Locate the cell with the specified text and output its [x, y] center coordinate. 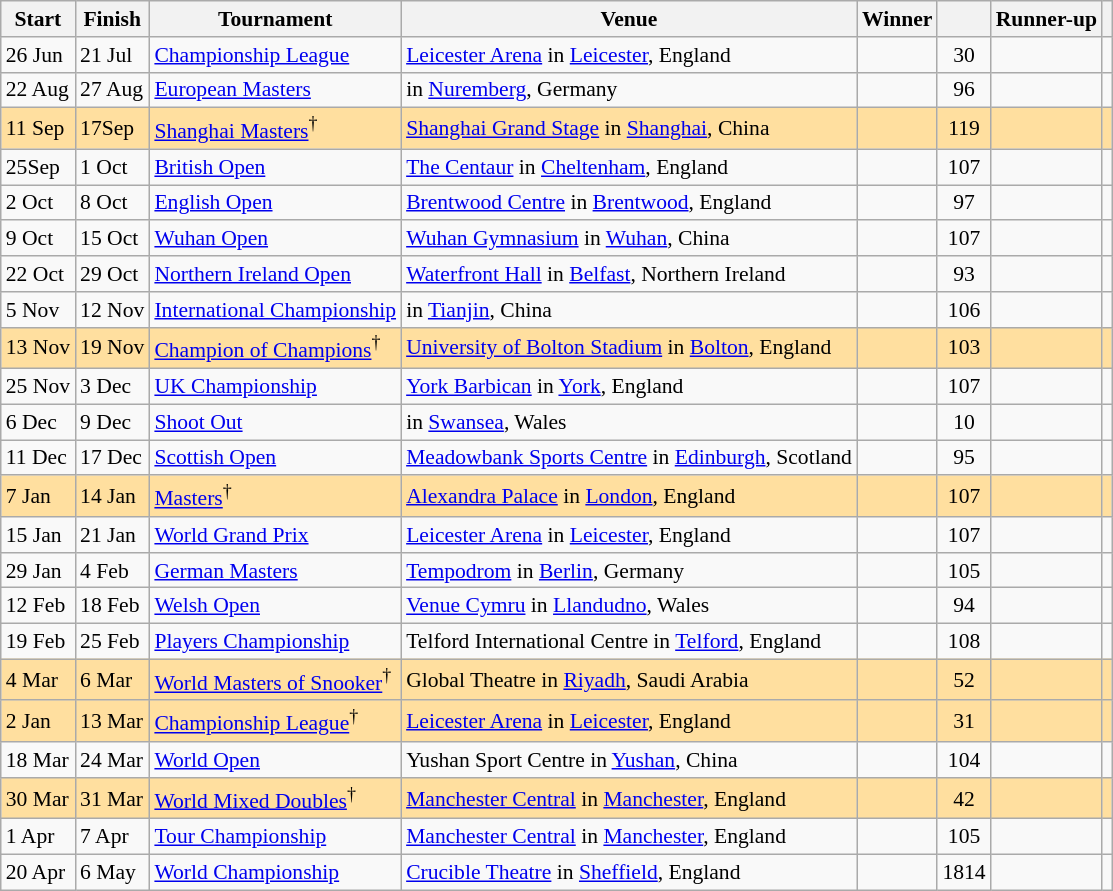
106 [964, 310]
Telford International Centre in Telford, England [629, 642]
96 [964, 90]
10 [964, 422]
9 Oct [38, 239]
8 Oct [112, 203]
Finish [112, 19]
17Sep [112, 128]
Waterfront Hall in Belfast, Northern Ireland [629, 274]
11 Sep [38, 128]
Venue [629, 19]
22 Aug [38, 90]
World Open [275, 760]
31 Mar [112, 798]
International Championship [275, 310]
World Masters of Snooker† [275, 680]
25Sep [38, 167]
English Open [275, 203]
9 Dec [112, 422]
15 Oct [112, 239]
5 Nov [38, 310]
Meadowbank Sports Centre in Edinburgh, Scotland [629, 458]
29 Jan [38, 571]
30 [964, 55]
World Championship [275, 873]
3 Dec [112, 387]
in Nuremberg, Germany [629, 90]
Championship League† [275, 722]
Shanghai Masters† [275, 128]
15 Jan [38, 535]
Wuhan Open [275, 239]
UK Championship [275, 387]
30 Mar [38, 798]
25 Feb [112, 642]
12 Nov [112, 310]
7 Jan [38, 496]
Tempodrom in Berlin, Germany [629, 571]
Brentwood Centre in Brentwood, England [629, 203]
29 Oct [112, 274]
103 [964, 348]
26 Jun [38, 55]
Wuhan Gymnasium in Wuhan, China [629, 239]
German Masters [275, 571]
94 [964, 606]
97 [964, 203]
World Grand Prix [275, 535]
13 Mar [112, 722]
European Masters [275, 90]
93 [964, 274]
24 Mar [112, 760]
21 Jul [112, 55]
Masters† [275, 496]
in Swansea, Wales [629, 422]
19 Feb [38, 642]
18 Mar [38, 760]
Crucible Theatre in Sheffield, England [629, 873]
2 Oct [38, 203]
27 Aug [112, 90]
104 [964, 760]
Winner [898, 19]
2 Jan [38, 722]
25 Nov [38, 387]
Tour Championship [275, 837]
108 [964, 642]
31 [964, 722]
Welsh Open [275, 606]
6 Dec [38, 422]
21 Jan [112, 535]
Venue Cymru in Llandudno, Wales [629, 606]
Scottish Open [275, 458]
20 Apr [38, 873]
University of Bolton Stadium in Bolton, England [629, 348]
6 Mar [112, 680]
Yushan Sport Centre in Yushan, China [629, 760]
17 Dec [112, 458]
19 Nov [112, 348]
95 [964, 458]
42 [964, 798]
Players Championship [275, 642]
Shoot Out [275, 422]
in Tianjin, China [629, 310]
6 May [112, 873]
Northern Ireland Open [275, 274]
York Barbican in York, England [629, 387]
4 Feb [112, 571]
Start [38, 19]
11 Dec [38, 458]
Global Theatre in Riyadh, Saudi Arabia [629, 680]
1 Oct [112, 167]
Alexandra Palace in London, England [629, 496]
22 Oct [38, 274]
12 Feb [38, 606]
4 Mar [38, 680]
Tournament [275, 19]
1814 [964, 873]
7 Apr [112, 837]
Championship League [275, 55]
British Open [275, 167]
World Mixed Doubles† [275, 798]
14 Jan [112, 496]
52 [964, 680]
13 Nov [38, 348]
119 [964, 128]
1 Apr [38, 837]
Champion of Champions† [275, 348]
Shanghai Grand Stage in Shanghai, China [629, 128]
The Centaur in Cheltenham, England [629, 167]
Runner-up [1046, 19]
18 Feb [112, 606]
